Pinpoint the cell where the given text exists, returning its [X, Y] midpoint coordinate. 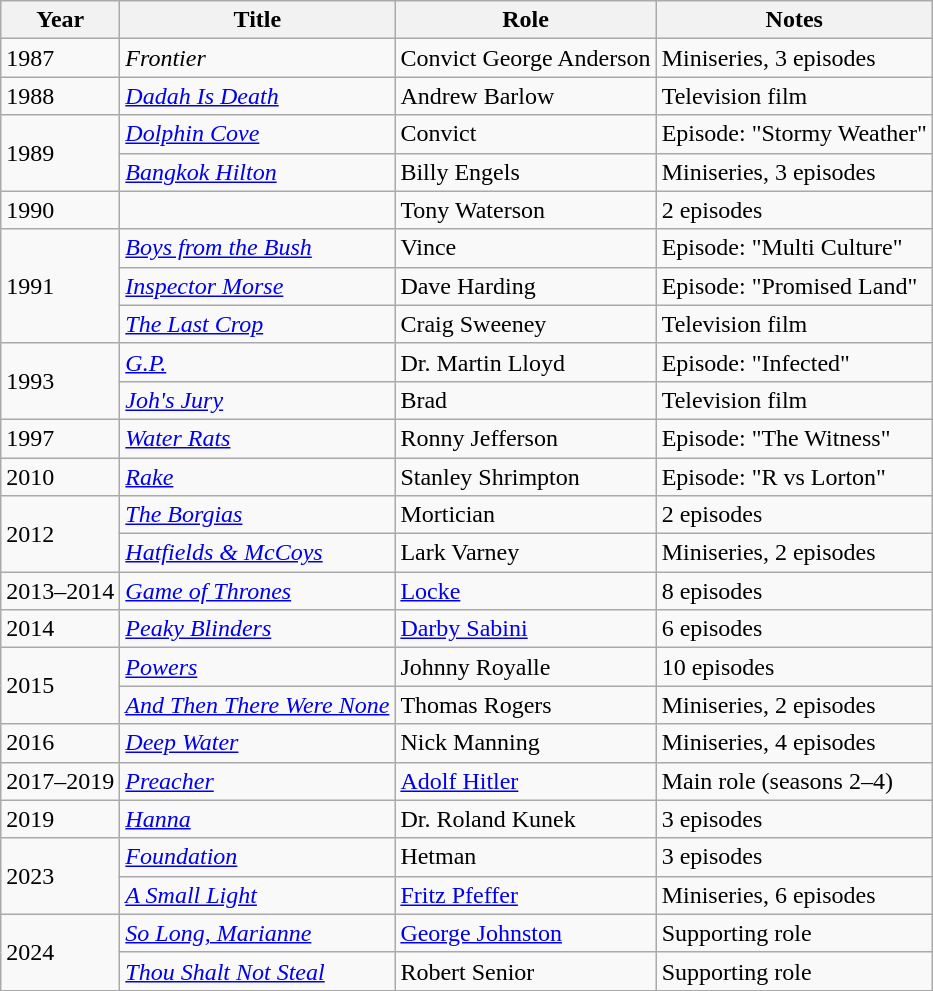
Craig Sweeney [526, 324]
Johnny Royalle [526, 667]
1989 [60, 153]
Episode: "R vs Lorton" [794, 477]
Episode: "Promised Land" [794, 286]
G.P. [258, 362]
Powers [258, 667]
Main role (seasons 2–4) [794, 781]
2012 [60, 534]
Role [526, 20]
Thomas Rogers [526, 705]
Convict [526, 134]
Nick Manning [526, 743]
1987 [60, 58]
Dr. Roland Kunek [526, 819]
Title [258, 20]
Boys from the Bush [258, 248]
Dave Harding [526, 286]
Joh's Jury [258, 400]
Episode: "Stormy Weather" [794, 134]
George Johnston [526, 933]
Hetman [526, 857]
Mortician [526, 515]
2014 [60, 629]
Lark Varney [526, 553]
Hatfields & McCoys [258, 553]
Hanna [258, 819]
Year [60, 20]
The Last Crop [258, 324]
The Borgias [258, 515]
Foundation [258, 857]
Darby Sabini [526, 629]
Water Rats [258, 438]
Bangkok Hilton [258, 172]
Billy Engels [526, 172]
2024 [60, 952]
Robert Senior [526, 971]
10 episodes [794, 667]
Tony Waterson [526, 210]
Dolphin Cove [258, 134]
Episode: "The Witness" [794, 438]
So Long, Marianne [258, 933]
Miniseries, 4 episodes [794, 743]
8 episodes [794, 591]
6 episodes [794, 629]
Deep Water [258, 743]
Convict George Anderson [526, 58]
Thou Shalt Not Steal [258, 971]
2016 [60, 743]
Dadah Is Death [258, 96]
Ronny Jefferson [526, 438]
Peaky Blinders [258, 629]
Notes [794, 20]
Brad [526, 400]
Fritz Pfeffer [526, 895]
And Then There Were None [258, 705]
Andrew Barlow [526, 96]
Episode: "Infected" [794, 362]
Episode: "Multi Culture" [794, 248]
1988 [60, 96]
Preacher [258, 781]
2013–2014 [60, 591]
2010 [60, 477]
Frontier [258, 58]
1991 [60, 286]
2015 [60, 686]
Rake [258, 477]
1997 [60, 438]
Stanley Shrimpton [526, 477]
Locke [526, 591]
Adolf Hitler [526, 781]
2019 [60, 819]
2023 [60, 876]
A Small Light [258, 895]
Vince [526, 248]
Dr. Martin Lloyd [526, 362]
Inspector Morse [258, 286]
Miniseries, 6 episodes [794, 895]
Game of Thrones [258, 591]
1993 [60, 381]
1990 [60, 210]
2017–2019 [60, 781]
